Determine the [X, Y] coordinate at the center of the cell enclosing the given text.  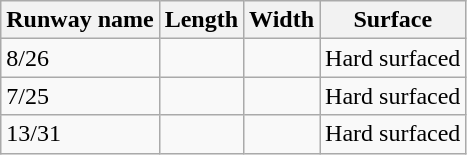
Runway name [80, 20]
Surface [393, 20]
13/31 [80, 134]
Length [201, 20]
Width [282, 20]
7/25 [80, 96]
8/26 [80, 58]
